Return (X, Y) of the center of cell containing provided text 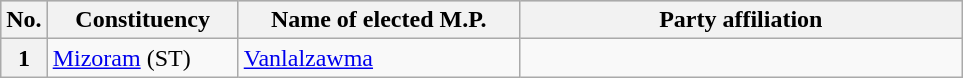
Name of elected M.P. (378, 20)
Vanlalzawma (378, 58)
No. (24, 20)
Constituency (142, 20)
Mizoram (ST) (142, 58)
1 (24, 58)
Party affiliation (740, 20)
